Identify which cell holds the provided text, then report its (x, y) central coordinate. 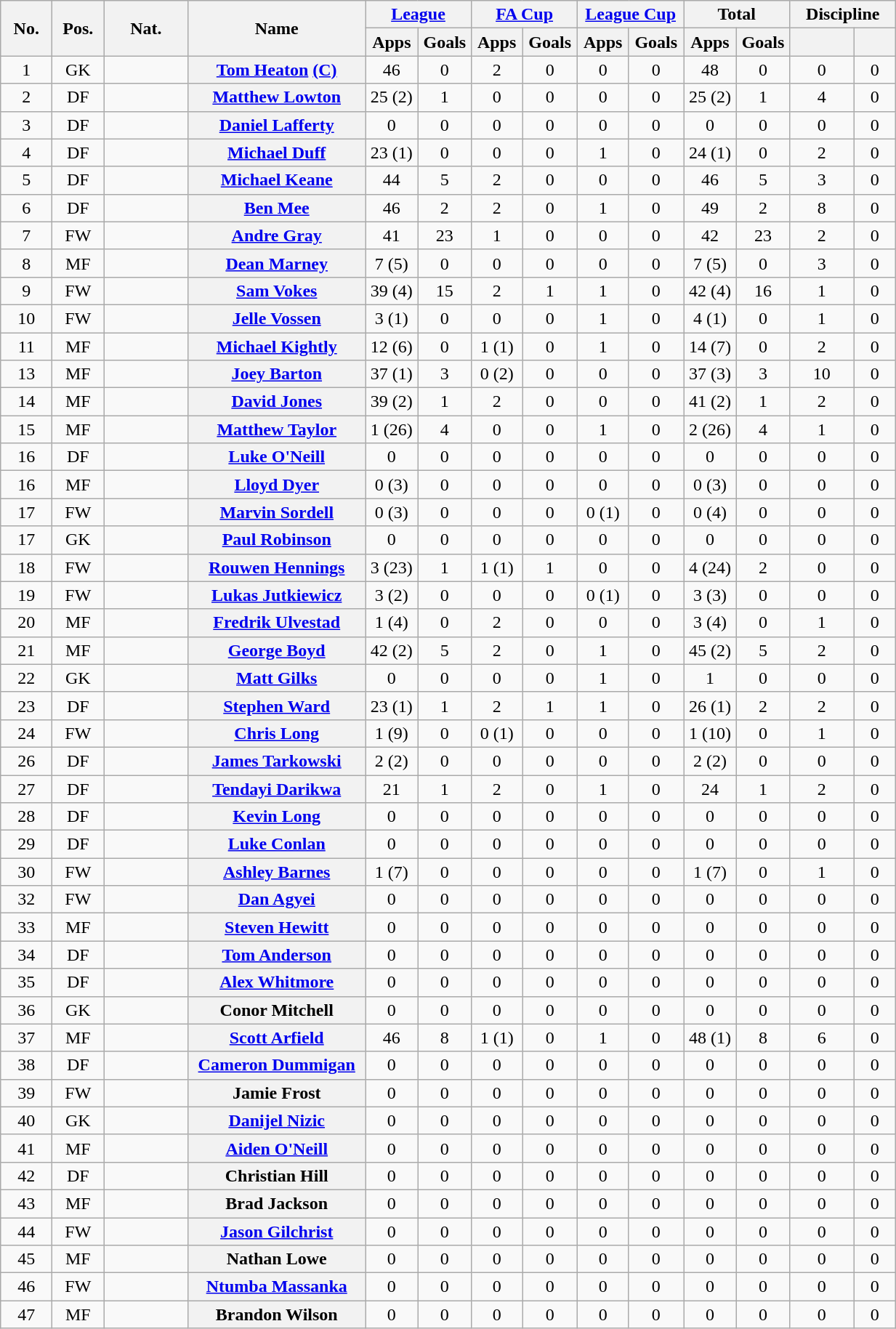
1 (4) (391, 623)
39 (4) (391, 291)
26 (26, 761)
Name (277, 28)
12 (6) (391, 347)
42 (4) (711, 291)
Chris Long (277, 733)
4 (1) (711, 318)
Luke Conlan (277, 844)
Nat. (146, 28)
14 (26, 402)
Matthew Taylor (277, 429)
7 (26, 235)
14 (7) (711, 347)
No. (26, 28)
League Cup (631, 15)
James Tarkowski (277, 761)
37 (3) (711, 374)
30 (26, 872)
Dan Agyei (277, 900)
0 (4) (711, 512)
3 (23) (391, 567)
48 (711, 70)
Discipline (843, 15)
Ashley Barnes (277, 872)
David Jones (277, 402)
37 (26, 1038)
19 (26, 595)
Tom Anderson (277, 955)
Joey Barton (277, 374)
Lloyd Dyer (277, 485)
39 (26, 1093)
Daniel Lafferty (277, 125)
49 (711, 208)
29 (26, 844)
42 (2) (391, 650)
32 (26, 900)
20 (26, 623)
4 (24) (711, 567)
Matt Gilks (277, 678)
3 (2) (391, 595)
Michael Duff (277, 153)
0 (2) (497, 374)
2 (26) (711, 429)
41 (2) (711, 402)
39 (2) (391, 402)
Dean Marney (277, 263)
Matthew Lowton (277, 97)
Tom Heaton (C) (277, 70)
38 (26, 1065)
45 (2) (711, 650)
Fredrik Ulvestad (277, 623)
Conor Mitchell (277, 1010)
43 (26, 1203)
45 (26, 1259)
Pos. (78, 28)
Ben Mee (277, 208)
Stephen Ward (277, 706)
37 (1) (391, 374)
48 (1) (711, 1038)
Michael Keane (277, 180)
George Boyd (277, 650)
35 (26, 982)
Andre Gray (277, 235)
Steven Hewitt (277, 927)
1 (10) (711, 733)
Rouwen Hennings (277, 567)
Ntumba Massanka (277, 1287)
Kevin Long (277, 817)
40 (26, 1120)
Jelle Vossen (277, 318)
Jamie Frost (277, 1093)
9 (26, 291)
Lukas Jutkiewicz (277, 595)
Aiden O'Neill (277, 1148)
47 (26, 1314)
1 (9) (391, 733)
Tendayi Darikwa (277, 788)
Nathan Lowe (277, 1259)
Alex Whitmore (277, 982)
3 (1) (391, 318)
27 (26, 788)
26 (1) (711, 706)
Total (737, 15)
34 (26, 955)
36 (26, 1010)
Scott Arfield (277, 1038)
Christian Hill (277, 1176)
33 (26, 927)
Luke O'Neill (277, 457)
Paul Robinson (277, 540)
FA Cup (525, 15)
3 (4) (711, 623)
18 (26, 567)
Sam Vokes (277, 291)
1 (26) (391, 429)
Danijel Nizic (277, 1120)
Michael Kightly (277, 347)
11 (26, 347)
Marvin Sordell (277, 512)
3 (3) (711, 595)
Cameron Dummigan (277, 1065)
22 (26, 678)
Brandon Wilson (277, 1314)
Brad Jackson (277, 1203)
24 (1) (711, 153)
Jason Gilchrist (277, 1232)
28 (26, 817)
League (418, 15)
13 (26, 374)
